Scan for the cell matching the given text and deliver its [x, y] coordinate at center. 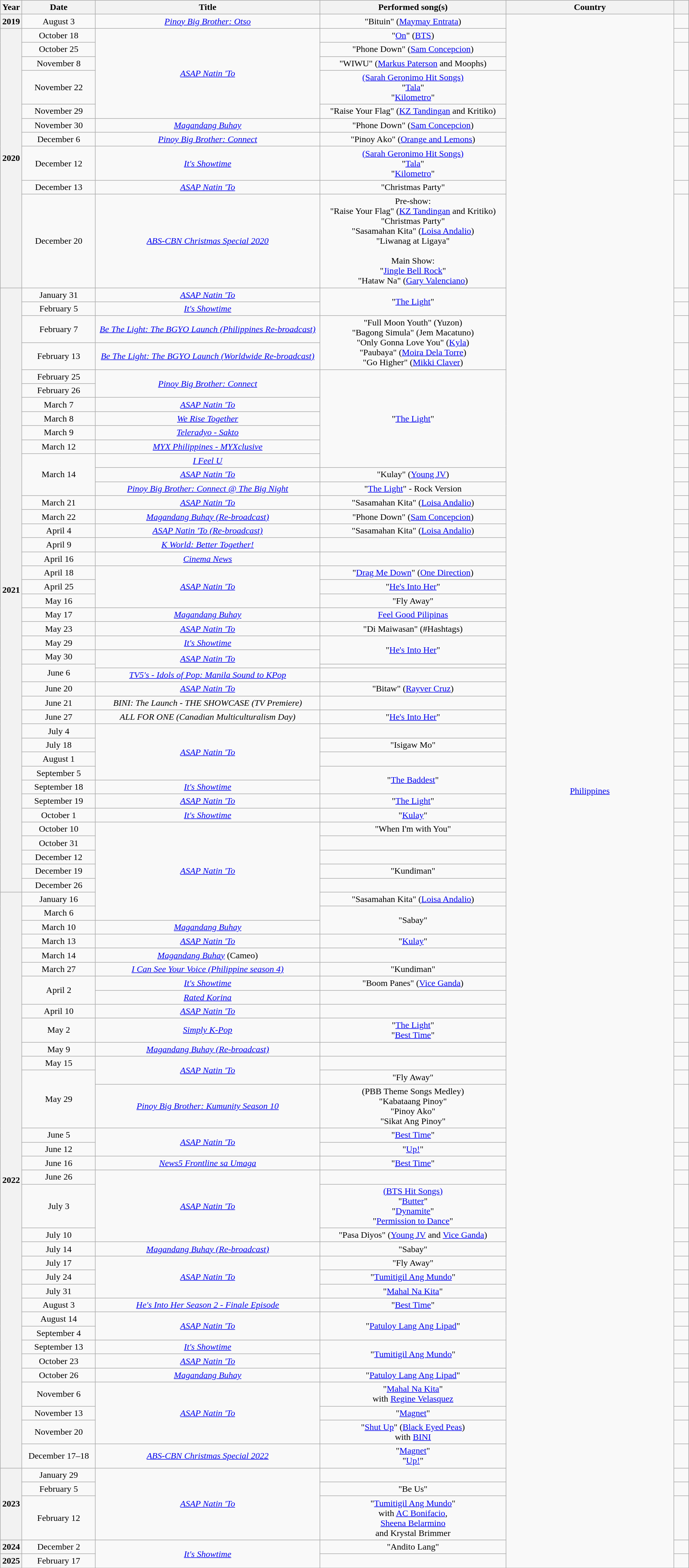
January 29 [59, 1475]
Performed song(s) [413, 7]
March 13 [59, 941]
October 23 [59, 1361]
June 27 [59, 717]
July 17 [59, 1263]
"Magnet" "Up!" [413, 1456]
ALL FOR ONE (Canadian Multiculturalism Day) [208, 717]
2023 [11, 1504]
Date [59, 7]
October 25 [59, 49]
June 5 [59, 1135]
February 25 [59, 377]
May 16 [59, 601]
April 4 [59, 531]
"The Baddest" [413, 780]
2019 [11, 21]
October 1 [59, 815]
I Can See Your Voice (Philippine season 4) [208, 969]
July 3 [59, 1206]
November 20 [59, 1432]
April 10 [59, 1011]
June 20 [59, 689]
June 16 [59, 1163]
Pinoy Big Brother: Otso [208, 21]
January 16 [59, 899]
(PBB Theme Songs Medley) "Kabataang Pinoy" "Pinoy Ako" "Sikat Ang Pinoy" [413, 1106]
"Andito Lang" [413, 1547]
October 26 [59, 1375]
K World: Better Together! [208, 545]
Pinoy Big Brother: Kumunity Season 10 [208, 1106]
"Shut Up" (Black Eyed Peas) with BINI [413, 1432]
"Bituin" (Maymay Entrata) [413, 21]
June 12 [59, 1149]
"WIWU" (Markus Paterson and Moophs) [413, 63]
October 10 [59, 829]
February 13 [59, 356]
December 6 [59, 139]
March 8 [59, 419]
July 14 [59, 1249]
Be The Light: The BGYO Launch (Philippines Re-broadcast) [208, 329]
Year [11, 7]
2025 [11, 1561]
Pinoy Big Brother: Connect @ The Big Night [208, 489]
December 20 [59, 241]
"On" (BTS) [413, 35]
March 7 [59, 405]
Be The Light: The BGYO Launch (Worldwide Re-broadcast) [208, 356]
November 30 [59, 125]
September 18 [59, 787]
December 13 [59, 187]
"Drag Me Down" (One Direction) [413, 573]
2020 [11, 158]
November 8 [59, 63]
August 14 [59, 1319]
January 31 [59, 295]
November 6 [59, 1394]
"Kulay" (Young JV) [413, 475]
I Feel U [208, 461]
March 27 [59, 969]
August 1 [59, 759]
November 29 [59, 111]
March 21 [59, 503]
March 9 [59, 433]
April 25 [59, 587]
"Bitaw" (Rayver Cruz) [413, 689]
ABS-CBN Christmas Special 2020 [208, 241]
BINI: The Launch - THE SHOWCASE (TV Premiere) [208, 703]
TV5's - Idols of Pop: Manila Sound to KPop [208, 675]
Philippines [590, 791]
Rated Korina [208, 997]
April 18 [59, 573]
"Magnet" [413, 1413]
April 2 [59, 990]
March 22 [59, 517]
Feel Good Pilipinas [413, 615]
May 15 [59, 1063]
December 17–18 [59, 1456]
December 19 [59, 871]
"Tumitigil Ang Mundo" with AC Bonifacio, Sheena Belarmino and Krystal Brimmer [413, 1518]
"Pinoy Ako" (Orange and Lemons) [413, 139]
Title [208, 7]
November 13 [59, 1413]
He's Into Her Season 2 - Finale Episode [208, 1305]
June 6 [59, 673]
July 4 [59, 731]
September 13 [59, 1347]
April 16 [59, 559]
News5 Frontline sa Umaga [208, 1163]
May 2 [59, 1030]
"Full Moon Youth" (Yuzon)"Bagong Simula" (Jem Macatuno)"Only Gonna Love You" (Kyla)"Paubaya" (Moira Dela Torre)"Go Higher" (Mikki Claver) [413, 343]
May 17 [59, 615]
"Be Us" [413, 1489]
February 26 [59, 391]
"Mahal Na Kita" with Regine Velasquez [413, 1394]
Simply K-Pop [208, 1030]
Magandang Buhay (Cameo) [208, 955]
"Mahal Na Kita" [413, 1291]
March 12 [59, 447]
ABS-CBN Christmas Special 2022 [208, 1456]
June 21 [59, 703]
July 18 [59, 745]
"Up!" [413, 1149]
February 17 [59, 1561]
July 10 [59, 1235]
(BTS Hit Songs) "Butter" "Dynamite" "Permission to Dance" [413, 1206]
MYX Philippines - MYXclusive [208, 447]
May 23 [59, 629]
May 30 [59, 657]
2021 [11, 590]
Cinema News [208, 559]
We Rise Together [208, 419]
October 18 [59, 35]
December 26 [59, 885]
February 7 [59, 329]
Country [590, 7]
"Christmas Party" [413, 187]
July 31 [59, 1291]
"When I'm with You" [413, 829]
ASAP Natin 'To (Re-broadcast) [208, 531]
October 31 [59, 843]
Teleradyo - Sakto [208, 433]
March 6 [59, 913]
2024 [11, 1547]
September 19 [59, 801]
"Raise Your Flag" (KZ Tandingan and Kritiko) [413, 111]
September 5 [59, 773]
November 22 [59, 87]
"The Light" "Best Time" [413, 1030]
February 12 [59, 1518]
July 24 [59, 1277]
"The Light" - Rock Version [413, 489]
December 2 [59, 1547]
June 26 [59, 1177]
September 4 [59, 1333]
"Isigaw Mo" [413, 745]
"Pasa Diyos" (Young JV and Vice Ganda) [413, 1235]
"Di Maiwasan" (#Hashtags) [413, 629]
"Boom Panes" (Vice Ganda) [413, 983]
March 10 [59, 927]
April 9 [59, 545]
2022 [11, 1180]
May 9 [59, 1049]
